Identify which cell holds the provided text, then report its [x, y] central coordinate. 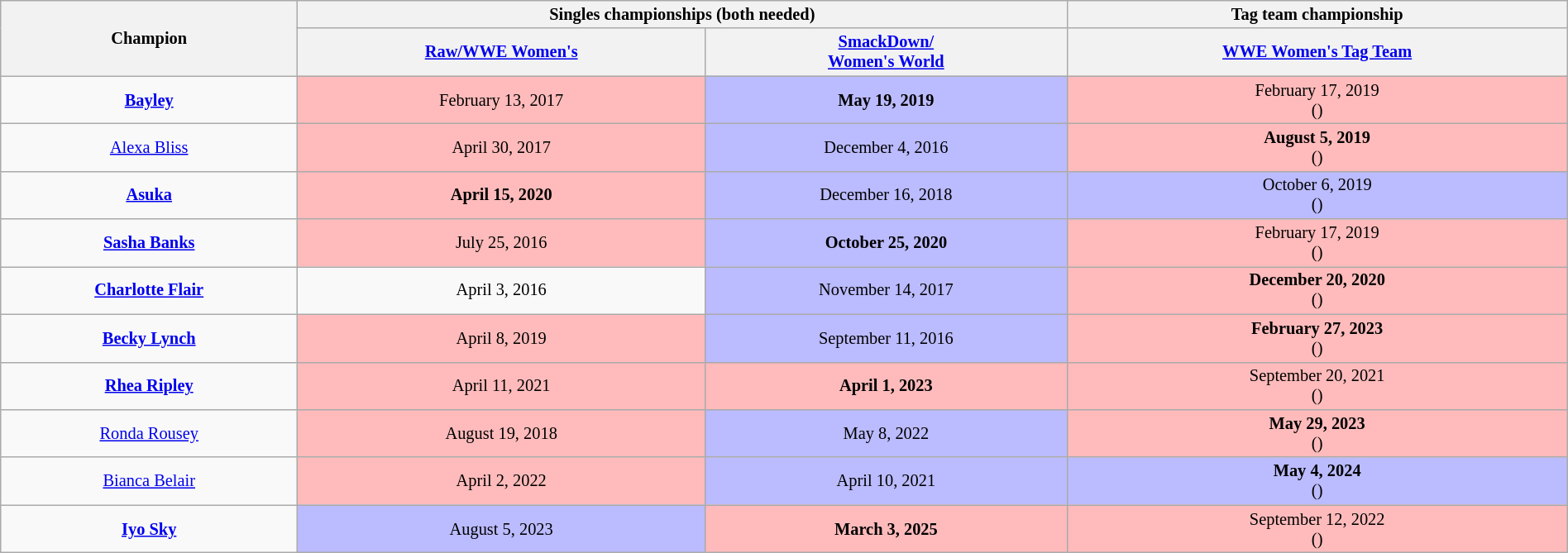
November 14, 2017 [887, 290]
Asuka [149, 195]
May 4, 2024() [1317, 481]
April 1, 2023 [887, 386]
April 8, 2019 [501, 338]
September 20, 2021() [1317, 386]
April 15, 2020 [501, 195]
September 11, 2016 [887, 338]
April 30, 2017 [501, 147]
Ronda Rousey [149, 433]
Alexa Bliss [149, 147]
Sasha Banks [149, 243]
SmackDown/Women's World [887, 52]
Singles championships (both needed) [682, 14]
Charlotte Flair [149, 290]
August 5, 2019() [1317, 147]
May 8, 2022 [887, 433]
October 25, 2020 [887, 243]
September 12, 2022() [1317, 529]
Becky Lynch [149, 338]
Rhea Ripley [149, 386]
August 5, 2023 [501, 529]
Iyo Sky [149, 529]
May 19, 2019 [887, 100]
Bianca Belair [149, 481]
WWE Women's Tag Team [1317, 52]
April 10, 2021 [887, 481]
Champion [149, 38]
August 19, 2018 [501, 433]
February 27, 2023() [1317, 338]
March 3, 2025 [887, 529]
April 2, 2022 [501, 481]
Tag team championship [1317, 14]
October 6, 2019() [1317, 195]
April 3, 2016 [501, 290]
December 20, 2020() [1317, 290]
February 13, 2017 [501, 100]
May 29, 2023() [1317, 433]
July 25, 2016 [501, 243]
December 4, 2016 [887, 147]
April 11, 2021 [501, 386]
December 16, 2018 [887, 195]
Raw/WWE Women's [501, 52]
Bayley [149, 100]
